Pinpoint the cell where the given text exists, returning its (X, Y) midpoint coordinate. 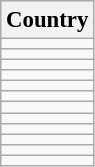
Country (48, 20)
